Output the (x, y) coordinate of the center of the cell containing the given text.  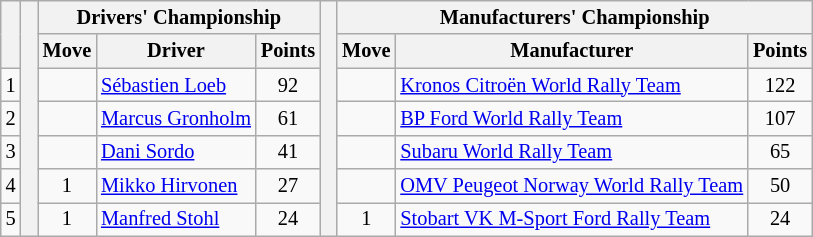
Sébastien Loeb (176, 85)
50 (780, 186)
Mikko Hirvonen (176, 186)
41 (288, 152)
BP Ford World Rally Team (572, 118)
122 (780, 85)
Driver (176, 51)
61 (288, 118)
107 (780, 118)
Drivers' Championship (179, 17)
Manfred Stohl (176, 219)
Manufacturer (572, 51)
Marcus Gronholm (176, 118)
OMV Peugeot Norway World Rally Team (572, 186)
Stobart VK M-Sport Ford Rally Team (572, 219)
Dani Sordo (176, 152)
4 (11, 186)
Kronos Citroën World Rally Team (572, 85)
2 (11, 118)
3 (11, 152)
5 (11, 219)
27 (288, 186)
Manufacturers' Championship (574, 17)
Subaru World Rally Team (572, 152)
65 (780, 152)
92 (288, 85)
